Return [X, Y] of the center of cell containing provided text 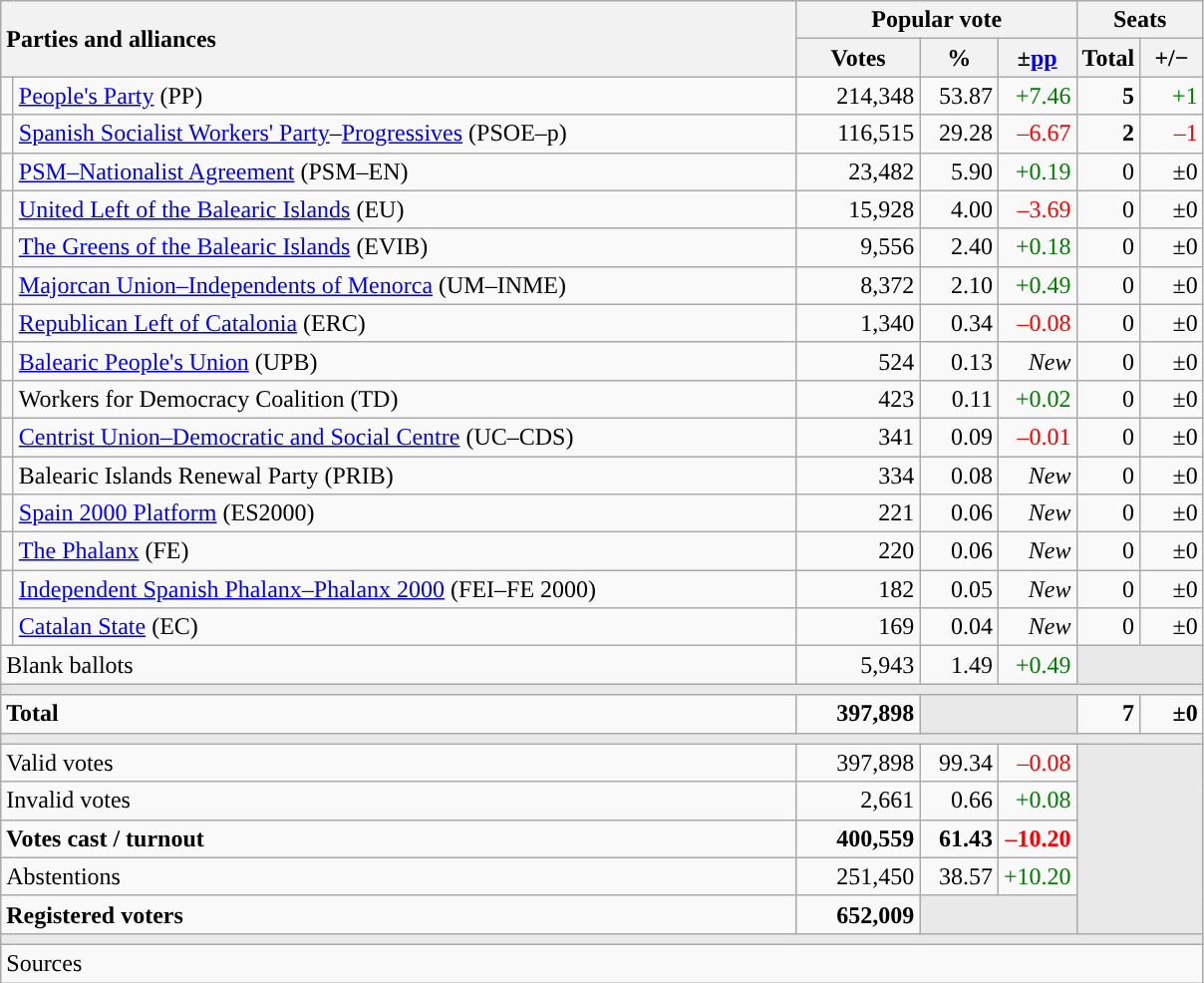
Republican Left of Catalonia (ERC) [405, 323]
–6.67 [1037, 134]
7 [1108, 714]
+1 [1172, 96]
Registered voters [399, 914]
400,559 [858, 838]
–1 [1172, 134]
423 [858, 399]
0.66 [959, 801]
+0.08 [1037, 801]
Balearic People's Union (UPB) [405, 361]
99.34 [959, 763]
214,348 [858, 96]
0.05 [959, 589]
+0.19 [1037, 171]
Popular vote [937, 20]
% [959, 58]
38.57 [959, 876]
Balearic Islands Renewal Party (PRIB) [405, 476]
9,556 [858, 247]
334 [858, 476]
Majorcan Union–Independents of Menorca (UM–INME) [405, 285]
The Greens of the Balearic Islands (EVIB) [405, 247]
Votes cast / turnout [399, 838]
169 [858, 627]
+7.46 [1037, 96]
2,661 [858, 801]
People's Party (PP) [405, 96]
524 [858, 361]
116,515 [858, 134]
251,450 [858, 876]
+/− [1172, 58]
Seats [1140, 20]
8,372 [858, 285]
Catalan State (EC) [405, 627]
PSM–Nationalist Agreement (PSM–EN) [405, 171]
53.87 [959, 96]
Blank ballots [399, 665]
0.13 [959, 361]
Invalid votes [399, 801]
2.10 [959, 285]
1.49 [959, 665]
221 [858, 513]
15,928 [858, 209]
+10.20 [1037, 876]
–10.20 [1037, 838]
61.43 [959, 838]
4.00 [959, 209]
5,943 [858, 665]
5 [1108, 96]
1,340 [858, 323]
–3.69 [1037, 209]
Centrist Union–Democratic and Social Centre (UC–CDS) [405, 437]
29.28 [959, 134]
0.04 [959, 627]
Spain 2000 Platform (ES2000) [405, 513]
Parties and alliances [399, 39]
Independent Spanish Phalanx–Phalanx 2000 (FEI–FE 2000) [405, 589]
23,482 [858, 171]
2.40 [959, 247]
+0.18 [1037, 247]
Valid votes [399, 763]
0.11 [959, 399]
220 [858, 551]
Spanish Socialist Workers' Party–Progressives (PSOE–p) [405, 134]
5.90 [959, 171]
Workers for Democracy Coalition (TD) [405, 399]
The Phalanx (FE) [405, 551]
–0.01 [1037, 437]
Sources [602, 963]
182 [858, 589]
0.34 [959, 323]
United Left of the Balearic Islands (EU) [405, 209]
0.09 [959, 437]
Votes [858, 58]
652,009 [858, 914]
0.08 [959, 476]
Abstentions [399, 876]
±pp [1037, 58]
+0.02 [1037, 399]
341 [858, 437]
2 [1108, 134]
